Return the (X, Y) coordinate for the center point of the cell that contains the specified text.  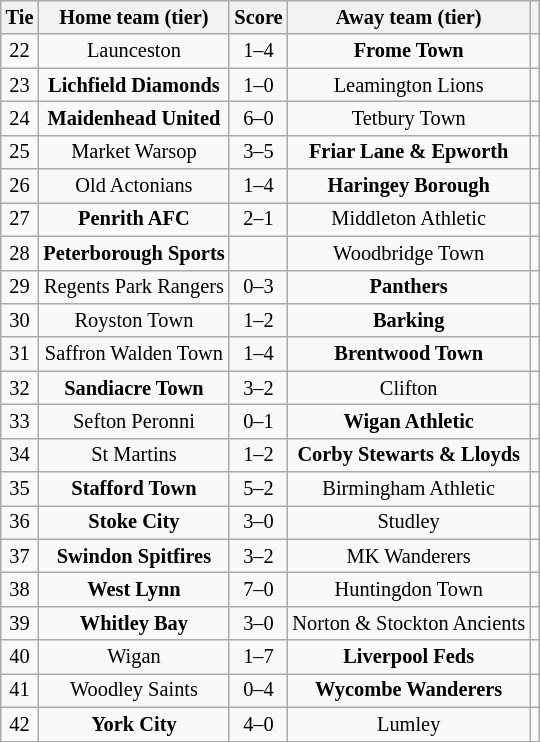
25 (20, 152)
Wycombe Wanderers (408, 690)
Away team (tier) (408, 17)
Sefton Peronni (134, 421)
Studley (408, 522)
23 (20, 85)
34 (20, 455)
Tetbury Town (408, 118)
Norton & Stockton Ancients (408, 623)
0–3 (258, 287)
Middleton Athletic (408, 219)
Huntingdon Town (408, 589)
Stoke City (134, 522)
Lichfield Diamonds (134, 85)
Whitley Bay (134, 623)
29 (20, 287)
Wigan (134, 657)
Woodbridge Town (408, 253)
Penrith AFC (134, 219)
24 (20, 118)
0–1 (258, 421)
Liverpool Feds (408, 657)
Frome Town (408, 51)
38 (20, 589)
Friar Lane & Epworth (408, 152)
Lumley (408, 724)
Swindon Spitfires (134, 556)
Regents Park Rangers (134, 287)
7–0 (258, 589)
2–1 (258, 219)
St Martins (134, 455)
41 (20, 690)
Home team (tier) (134, 17)
Panthers (408, 287)
28 (20, 253)
Old Actonians (134, 186)
West Lynn (134, 589)
3–5 (258, 152)
6–0 (258, 118)
Brentwood Town (408, 354)
22 (20, 51)
27 (20, 219)
4–0 (258, 724)
37 (20, 556)
35 (20, 489)
York City (134, 724)
Market Warsop (134, 152)
Royston Town (134, 320)
33 (20, 421)
0–4 (258, 690)
MK Wanderers (408, 556)
Launceston (134, 51)
39 (20, 623)
Haringey Borough (408, 186)
Leamington Lions (408, 85)
32 (20, 388)
40 (20, 657)
Score (258, 17)
Barking (408, 320)
42 (20, 724)
Woodley Saints (134, 690)
31 (20, 354)
Wigan Athletic (408, 421)
Peterborough Sports (134, 253)
5–2 (258, 489)
Tie (20, 17)
Stafford Town (134, 489)
Clifton (408, 388)
Corby Stewarts & Lloyds (408, 455)
1–7 (258, 657)
Maidenhead United (134, 118)
Sandiacre Town (134, 388)
Saffron Walden Town (134, 354)
30 (20, 320)
26 (20, 186)
1–0 (258, 85)
Birmingham Athletic (408, 489)
36 (20, 522)
